Capture the cell that displays the provided text and extract its [X, Y] central coordinate. 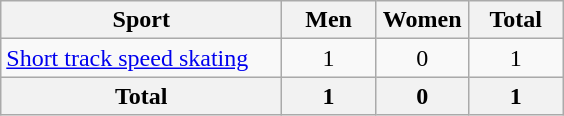
Sport [142, 20]
Men [329, 20]
Short track speed skating [142, 58]
Women [422, 20]
